Identify which cell holds the provided text, then report its [x, y] central coordinate. 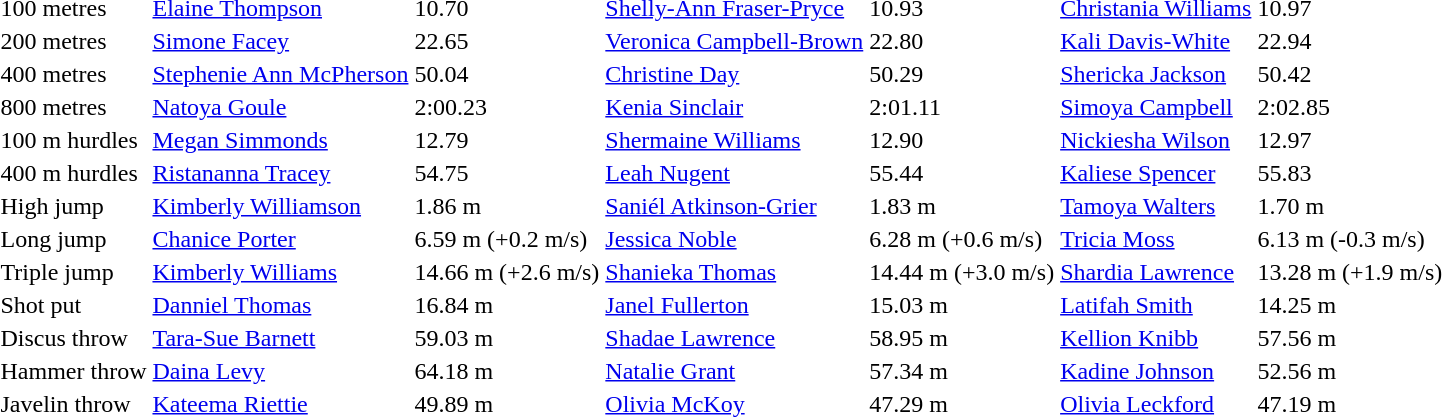
50.29 [962, 74]
Kaliese Spencer [1156, 173]
Natalie Grant [734, 371]
22.80 [962, 41]
Latifah Smith [1156, 305]
59.03 m [507, 338]
Ristananna Tracey [280, 173]
Leah Nugent [734, 173]
Tara-Sue Barnett [280, 338]
Kellion Knibb [1156, 338]
Shericka Jackson [1156, 74]
Veronica Campbell-Brown [734, 41]
Shermaine Williams [734, 140]
Simoya Campbell [1156, 107]
Nickiesha Wilson [1156, 140]
22.65 [507, 41]
54.75 [507, 173]
Stephenie Ann McPherson [280, 74]
Danniel Thomas [280, 305]
57.34 m [962, 371]
6.28 m (+0.6 m/s) [962, 239]
Saniél Atkinson-Grier [734, 206]
50.04 [507, 74]
14.66 m (+2.6 m/s) [507, 272]
Natoya Goule [280, 107]
15.03 m [962, 305]
Kimberly Williams [280, 272]
Megan Simmonds [280, 140]
2:01.11 [962, 107]
Tricia Moss [1156, 239]
12.79 [507, 140]
55.44 [962, 173]
6.59 m (+0.2 m/s) [507, 239]
Christine Day [734, 74]
12.90 [962, 140]
Daina Levy [280, 371]
64.18 m [507, 371]
14.44 m (+3.0 m/s) [962, 272]
2:00.23 [507, 107]
Janel Fullerton [734, 305]
Chanice Porter [280, 239]
Tamoya Walters [1156, 206]
Shardia Lawrence [1156, 272]
Shadae Lawrence [734, 338]
Kali Davis-White [1156, 41]
Simone Facey [280, 41]
Kimberly Williamson [280, 206]
Shanieka Thomas [734, 272]
1.83 m [962, 206]
Kenia Sinclair [734, 107]
Kadine Johnson [1156, 371]
16.84 m [507, 305]
Jessica Noble [734, 239]
58.95 m [962, 338]
1.86 m [507, 206]
